Detect which cell encompasses the target text, then output its [X, Y] center coordinate. 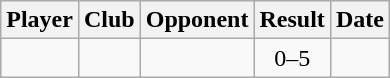
Opponent [197, 20]
Date [360, 20]
Club [109, 20]
0–5 [292, 58]
Player [40, 20]
Result [292, 20]
